Return the (X, Y) coordinate for the center point of the cell that contains the specified text.  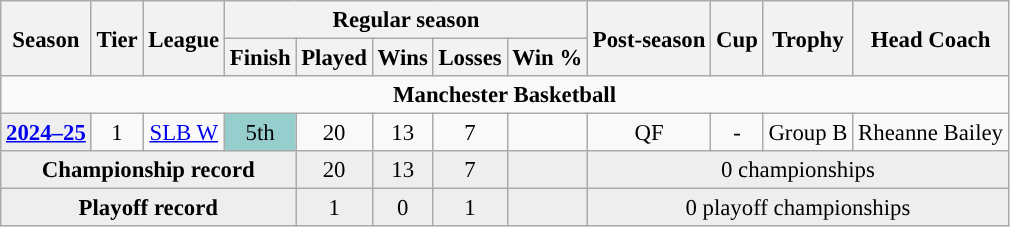
0 championships (798, 170)
Group B (808, 133)
League (184, 38)
2024–25 (46, 133)
5th (260, 133)
SLB W (184, 133)
Post-season (648, 38)
Regular season (406, 20)
Wins (402, 58)
Trophy (808, 38)
Championship record (148, 170)
Losses (470, 58)
Cup (737, 38)
Tier (117, 38)
- (737, 133)
Win % (547, 58)
Rheanne Bailey (930, 133)
0 (402, 208)
Played (334, 58)
Head Coach (930, 38)
Manchester Basketball (505, 95)
Season (46, 38)
QF (648, 133)
Playoff record (148, 208)
0 playoff championships (798, 208)
Finish (260, 58)
